Determine the [X, Y] coordinate at the center of the cell enclosing the given text.  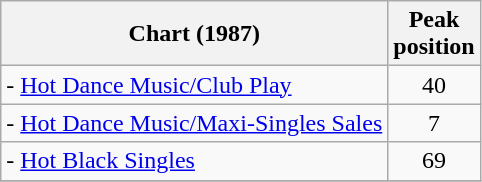
69 [434, 161]
Peakposition [434, 34]
Chart (1987) [194, 34]
- Hot Dance Music/Club Play [194, 85]
40 [434, 85]
7 [434, 123]
- Hot Black Singles [194, 161]
- Hot Dance Music/Maxi-Singles Sales [194, 123]
